Detect which cell encompasses the target text, then output its [X, Y] center coordinate. 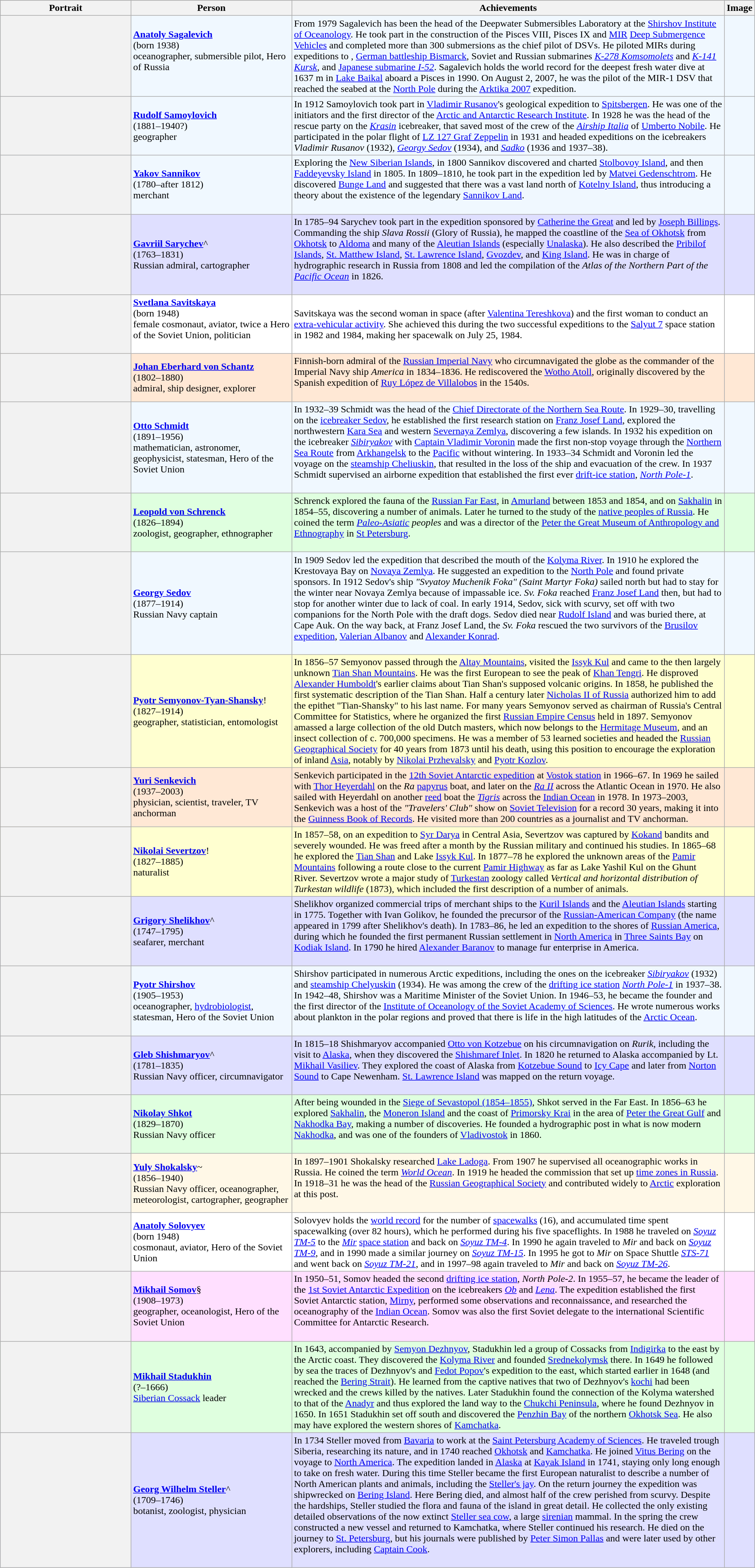
Otto Schmidt(1891–1956)mathematician, astronomer, geophysicist, statesman, Hero of the Soviet Union [211, 447]
Nikolay Shkot(1829–1870)Russian Navy officer [211, 1124]
Yakov Sannikov (1780–after 1812)merchant [211, 185]
Rudolf Samoylovich(1881–1940?)geographer [211, 126]
Portrait [66, 8]
Pyotr Semyonov-Tyan-Shansky!(1827–1914)geographer, statistician, entomologist [211, 711]
Gleb Shishmaryov^ (1781–1835)Russian Navy officer, circumnavigator [211, 1065]
Mikhail Somov§(1908–1973)geographer, oceanologist, Hero of the Soviet Union [211, 1306]
Anatoly Solovyev(born 1948)cosmonaut, aviator, Hero of the Soviet Union [211, 1242]
Nikolai Severtzov!(1827–1885)naturalist [211, 861]
Anatoly Sagalevich(born 1938)oceanographer, submersible pilot, Hero of Russia [211, 56]
Grigory Shelikhov^ (1747–1795)seafarer, merchant [211, 931]
Person [211, 8]
Yuri Senkevich(1937–2003)physician, scientist, traveler, TV anchorman [211, 797]
Pyotr Shirshov(1905–1953)oceanographer, hydrobiologist, statesman, Hero of the Soviet Union [211, 1001]
Gavriil Sarychev^(1763–1831)Russian admiral, cartographer [211, 254]
Svetlana Savitskaya (born 1948)female cosmonaut, aviator, twice a Hero of the Soviet Union, politician [211, 324]
Georgy Sedov (1877–1914)Russian Navy captain [211, 603]
Johan Eberhard von Schantz(1802–1880)admiral, ship designer, explorer [211, 377]
Image [740, 8]
Georg Wilhelm Steller^(1709–1746)botanist, zoologist, physician [211, 1500]
Achievements [508, 8]
Mikhail Stadukhin(?–1666)Siberian Cossack leader [211, 1387]
Yuly Shokalsky~(1856–1940)Russian Navy officer, oceanographer, meteorologist, cartographer, geographer [211, 1183]
Leopold von Schrenck(1826–1894)zoologist, geographer, ethnographer [211, 522]
